Capture the cell that displays the provided text and extract its (x, y) central coordinate. 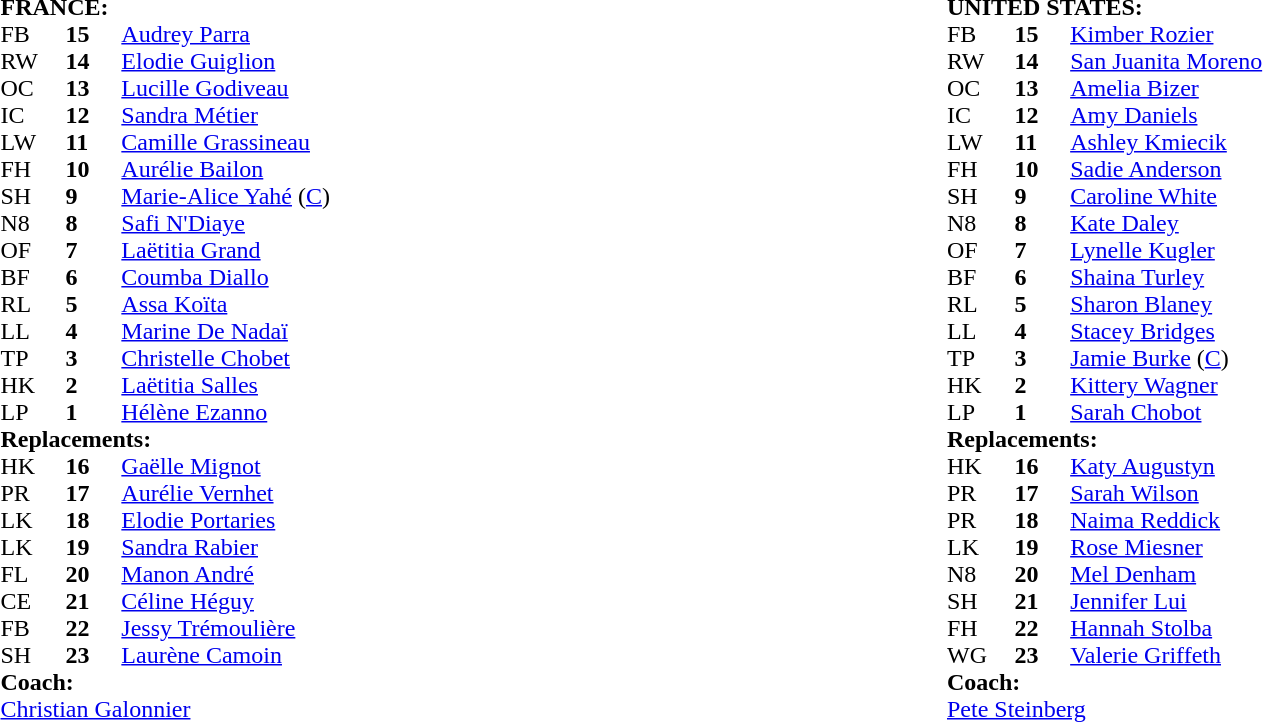
Audrey Parra (326, 34)
WG (980, 656)
Manon André (326, 574)
Laurène Camoin (326, 656)
CE (32, 602)
Lucille Godiveau (326, 88)
Marine De Nadaï (326, 332)
Sandra Rabier (326, 548)
Gaëlle Mignot (326, 466)
Sandra Métier (326, 116)
Laëtitia Salles (326, 386)
Marie-Alice Yahé (C) (326, 196)
Elodie Portaries (326, 520)
Coumba Diallo (326, 278)
Camille Grassineau (326, 142)
Aurélie Bailon (326, 170)
Aurélie Vernhet (326, 494)
Jessy Trémoulière (326, 628)
Céline Héguy (326, 602)
FL (32, 574)
Hélène Ezanno (326, 412)
Coach: (470, 682)
Laëtitia Grand (326, 250)
Christelle Chobet (326, 358)
Elodie Guiglion (326, 62)
Replacements: (470, 440)
Assa Koïta (326, 304)
Safi N'Diaye (326, 224)
